Extract the [X, Y] coordinate from the center of the cell holding the provided text.  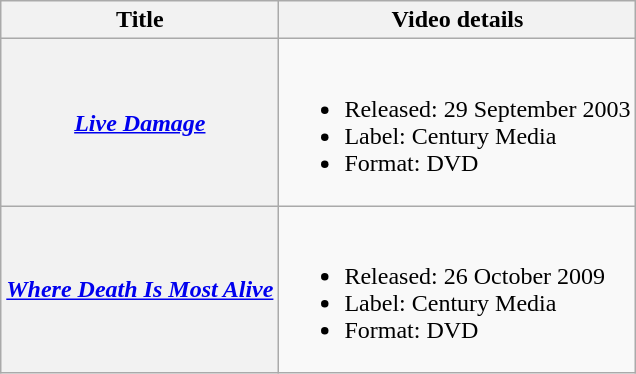
Where Death Is Most Alive [140, 290]
Released: 26 October 2009Label: Century MediaFormat: DVD [458, 290]
Released: 29 September 2003Label: Century MediaFormat: DVD [458, 122]
Title [140, 20]
Live Damage [140, 122]
Video details [458, 20]
